Search for the cell housing the specified text and yield its [x, y] center coordinate. 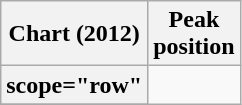
scope="row" [74, 85]
Chart (2012) [74, 34]
Peakposition [194, 34]
